For the text-containing cell, return its midpoint in (x, y) coordinate format. 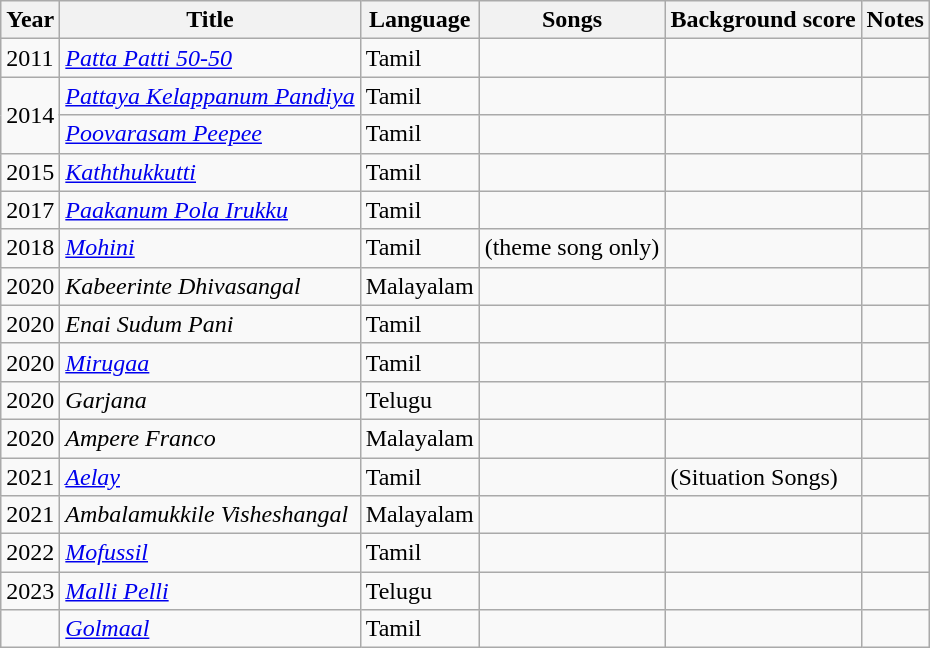
Mohini (210, 248)
Ambalamukkile Visheshangal (210, 515)
Garjana (210, 400)
Patta Patti 50-50 (210, 58)
Poovarasam Peepee (210, 134)
2023 (30, 591)
Paakanum Pola Irukku (210, 210)
(Situation Songs) (763, 477)
Ampere Franco (210, 438)
Aelay (210, 477)
Mirugaa (210, 362)
Songs (572, 20)
Malli Pelli (210, 591)
Kabeerinte Dhivasangal (210, 286)
Language (420, 20)
2017 (30, 210)
2014 (30, 115)
Pattaya Kelappanum Pandiya (210, 96)
Enai Sudum Pani (210, 324)
Golmaal (210, 629)
2011 (30, 58)
2022 (30, 553)
Kaththukkutti (210, 172)
Year (30, 20)
Background score (763, 20)
Title (210, 20)
2018 (30, 248)
(theme song only) (572, 248)
Mofussil (210, 553)
Notes (895, 20)
2015 (30, 172)
